For the text-containing cell, return its midpoint in [X, Y] coordinate format. 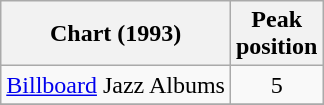
5 [276, 85]
Billboard Jazz Albums [116, 85]
Chart (1993) [116, 34]
Peakposition [276, 34]
